Provide the [X, Y] coordinate of the cell's center where the given text is located.  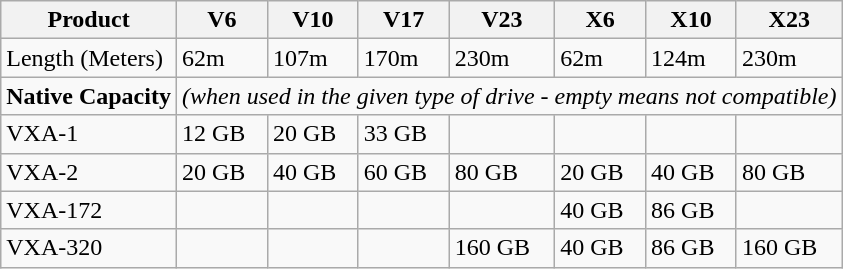
VXA-2 [89, 172]
60 GB [404, 172]
V23 [502, 20]
(when used in the given type of drive - empty means not compatible) [509, 96]
107m [312, 58]
X6 [600, 20]
V6 [222, 20]
Length (Meters) [89, 58]
12 GB [222, 134]
VXA-1 [89, 134]
V10 [312, 20]
Product [89, 20]
170m [404, 58]
33 GB [404, 134]
X23 [789, 20]
VXA-172 [89, 210]
VXA-320 [89, 248]
X10 [692, 20]
V17 [404, 20]
Native Capacity [89, 96]
124m [692, 58]
